Pinpoint the cell where the given text exists, returning its [x, y] midpoint coordinate. 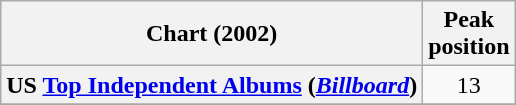
Peakposition [469, 34]
13 [469, 85]
US Top Independent Albums (Billboard) [212, 85]
Chart (2002) [212, 34]
